Find where the given text appears and provide that cell's center as (X, Y) coordinate. 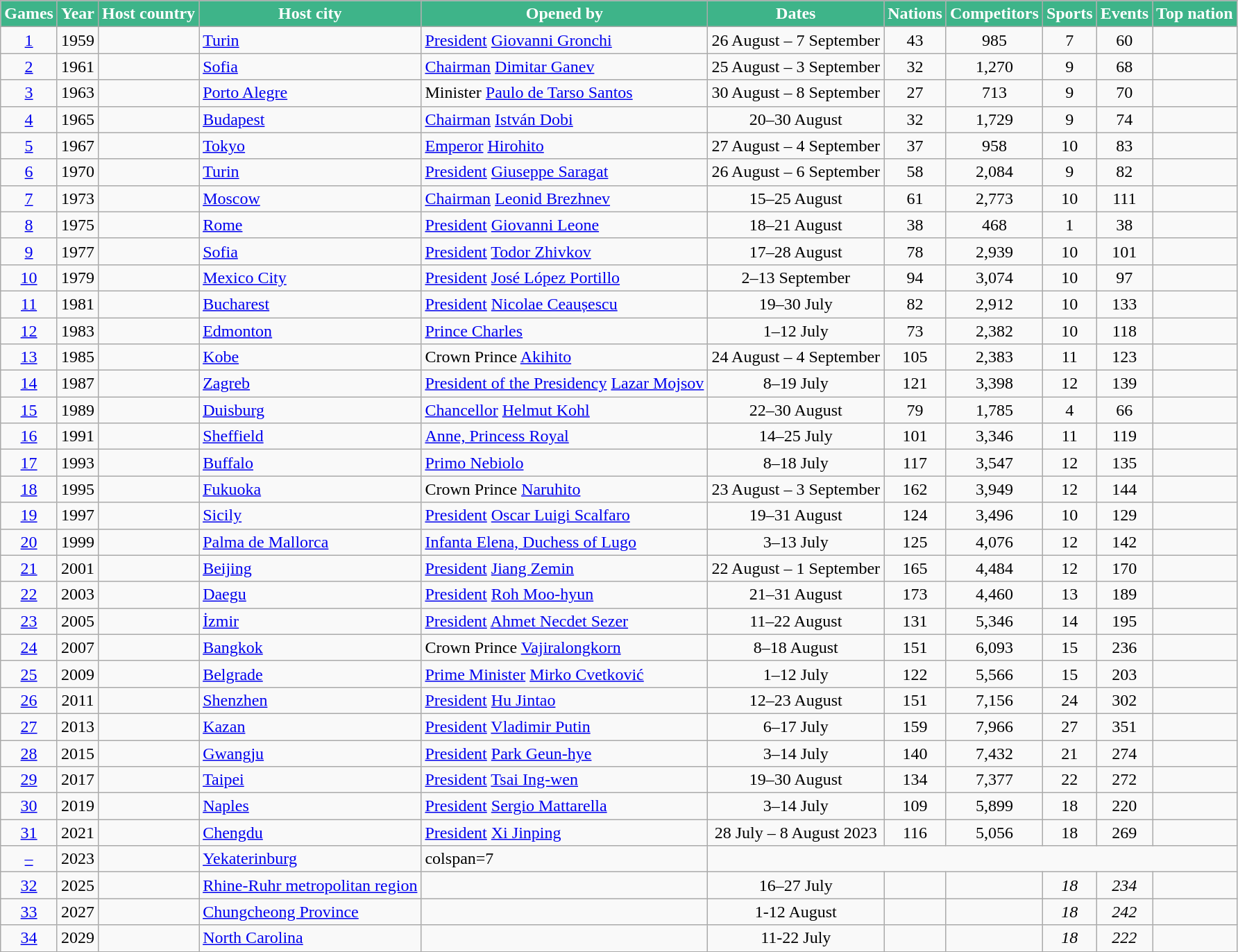
30 August – 8 September (796, 93)
Rhine-Ruhr metropolitan region (310, 885)
1,270 (994, 67)
Mexico City (310, 278)
33 (29, 912)
66 (1124, 410)
162 (915, 489)
2013 (78, 726)
Year (78, 14)
220 (1124, 806)
1965 (78, 119)
President Tsai Ing-wen (565, 780)
58 (915, 172)
22–30 August (796, 410)
3,496 (994, 516)
985 (994, 40)
7,377 (994, 780)
19–30 July (796, 304)
25 August – 3 September (796, 67)
83 (1124, 146)
2,382 (994, 331)
2,912 (994, 304)
Taipei (310, 780)
5,346 (994, 621)
Porto Alegre (310, 93)
17 (29, 463)
16–27 July (796, 885)
18–21 August (796, 225)
21–31 August (796, 595)
19 (29, 516)
President José López Portillo (565, 278)
2015 (78, 753)
165 (915, 568)
Fukuoka (310, 489)
Tokyo (310, 146)
7,432 (994, 753)
97 (1124, 278)
109 (915, 806)
2,773 (994, 198)
14–25 July (796, 436)
President Giovanni Gronchi (565, 40)
Palma de Mallorca (310, 542)
195 (1124, 621)
1991 (78, 436)
Gwangju (310, 753)
Edmonton (310, 331)
16 (29, 436)
79 (915, 410)
Sicily (310, 516)
8–18 July (796, 463)
1967 (78, 146)
Opened by (565, 14)
37 (915, 146)
15–25 August (796, 198)
Prime Minister Mirko Cvetković (565, 674)
2023 (78, 859)
Minister Paulo de Tarso Santos (565, 93)
2,084 (994, 172)
94 (915, 278)
11-22 July (796, 938)
1983 (78, 331)
140 (915, 753)
Bangkok (310, 647)
1985 (78, 357)
78 (915, 251)
Naples (310, 806)
6–17 July (796, 726)
Duisburg (310, 410)
25 (29, 674)
1977 (78, 251)
121 (915, 384)
5,056 (994, 833)
President Giuseppe Saragat (565, 172)
3,547 (994, 463)
2027 (78, 912)
189 (1124, 595)
2019 (78, 806)
5,566 (994, 674)
170 (1124, 568)
7,156 (994, 700)
Chairman Dimitar Ganev (565, 67)
President Ahmet Necdet Sezer (565, 621)
117 (915, 463)
27 August – 4 September (796, 146)
President of the Presidency Lazar Mojsov (565, 384)
2021 (78, 833)
1970 (78, 172)
118 (1124, 331)
20–30 August (796, 119)
22 August – 1 September (796, 568)
1993 (78, 463)
4,076 (994, 542)
119 (1124, 436)
1963 (78, 93)
President Park Geun-hye (565, 753)
124 (915, 516)
125 (915, 542)
President Hu Jintao (565, 700)
Games (29, 14)
3,949 (994, 489)
Yekaterinburg (310, 859)
Crown Prince Naruhito (565, 489)
3–13 July (796, 542)
203 (1124, 674)
60 (1124, 40)
Chairman Leonid Brezhnev (565, 198)
Anne, Princess Royal (565, 436)
6,093 (994, 647)
1-12 August (796, 912)
Sheffield (310, 436)
President Jiang Zemin (565, 568)
713 (994, 93)
Zagreb (310, 384)
3 (29, 93)
234 (1124, 885)
468 (994, 225)
24 August – 4 September (796, 357)
7,966 (994, 726)
Moscow (310, 198)
1995 (78, 489)
2007 (78, 647)
2009 (78, 674)
President Xi Jinping (565, 833)
43 (915, 40)
68 (1124, 67)
73 (915, 331)
144 (1124, 489)
12–23 August (796, 700)
242 (1124, 912)
2025 (78, 885)
2029 (78, 938)
134 (915, 780)
30 (29, 806)
74 (1124, 119)
President Vladimir Putin (565, 726)
1,785 (994, 410)
20 (29, 542)
133 (1124, 304)
Chengdu (310, 833)
274 (1124, 753)
1979 (78, 278)
colspan=7 (565, 859)
1959 (78, 40)
135 (1124, 463)
2 (29, 67)
2–13 September (796, 278)
236 (1124, 647)
2005 (78, 621)
President Todor Zhivkov (565, 251)
Events (1124, 14)
23 (29, 621)
2,383 (994, 357)
Kazan (310, 726)
3,346 (994, 436)
Belgrade (310, 674)
Top nation (1195, 14)
351 (1124, 726)
Chairman István Dobi (565, 119)
Infanta Elena, Duchess of Lugo (565, 542)
Bucharest (310, 304)
3,398 (994, 384)
2001 (78, 568)
Buffalo (310, 463)
Competitors (994, 14)
2011 (78, 700)
Primo Nebiolo (565, 463)
Nations (915, 14)
28 July – 8 August 2023 (796, 833)
26 August – 7 September (796, 40)
34 (29, 938)
70 (1124, 93)
269 (1124, 833)
29 (29, 780)
958 (994, 146)
17–28 August (796, 251)
11–22 August (796, 621)
122 (915, 674)
19–30 August (796, 780)
Dates (796, 14)
Chancellor Helmut Kohl (565, 410)
2,939 (994, 251)
1999 (78, 542)
1987 (78, 384)
105 (915, 357)
302 (1124, 700)
6 (29, 172)
President Sergio Mattarella (565, 806)
President Roh Moo-hyun (565, 595)
4,460 (994, 595)
President Nicolae Ceaușescu (565, 304)
Host city (310, 14)
3,074 (994, 278)
Kobe (310, 357)
President Giovanni Leone (565, 225)
142 (1124, 542)
19–31 August (796, 516)
Emperor Hirohito (565, 146)
Rome (310, 225)
Beijing (310, 568)
1961 (78, 67)
139 (1124, 384)
1997 (78, 516)
Daegu (310, 595)
173 (915, 595)
1975 (78, 225)
26 August – 6 September (796, 172)
Prince Charles (565, 331)
Crown Prince Akihito (565, 357)
Sports (1069, 14)
23 August – 3 September (796, 489)
Chungcheong Province (310, 912)
8–19 July (796, 384)
222 (1124, 938)
– (29, 859)
Crown Prince Vajiralongkorn (565, 647)
8 (29, 225)
1989 (78, 410)
28 (29, 753)
2003 (78, 595)
129 (1124, 516)
61 (915, 198)
2017 (78, 780)
Budapest (310, 119)
8–18 August (796, 647)
Shenzhen (310, 700)
1973 (78, 198)
159 (915, 726)
116 (915, 833)
111 (1124, 198)
1,729 (994, 119)
1981 (78, 304)
Host country (149, 14)
131 (915, 621)
President Oscar Luigi Scalfaro (565, 516)
26 (29, 700)
İzmir (310, 621)
123 (1124, 357)
North Carolina (310, 938)
31 (29, 833)
5 (29, 146)
4,484 (994, 568)
272 (1124, 780)
5,899 (994, 806)
